Extract the [x, y] coordinate from the center of the cell holding the provided text.  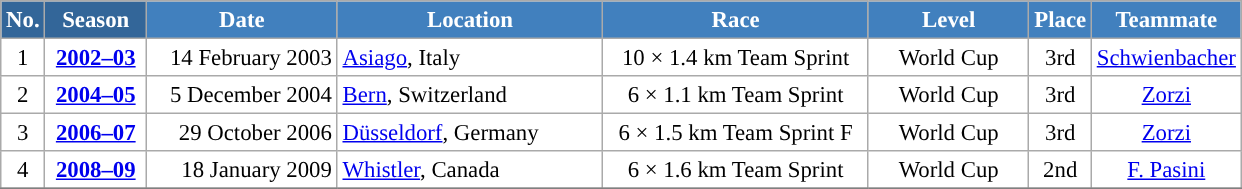
2 [23, 95]
Season [96, 20]
14 February 2003 [242, 58]
No. [23, 20]
2008–09 [96, 170]
29 October 2006 [242, 133]
Whistler, Canada [470, 170]
1 [23, 58]
Location [470, 20]
Place [1060, 20]
10 × 1.4 km Team Sprint [736, 58]
Date [242, 20]
Race [736, 20]
18 January 2009 [242, 170]
Bern, Switzerland [470, 95]
5 December 2004 [242, 95]
2002–03 [96, 58]
Asiago, Italy [470, 58]
6 × 1.5 km Team Sprint F [736, 133]
F. Pasini [1166, 170]
3 [23, 133]
6 × 1.6 km Team Sprint [736, 170]
Schwienbacher [1166, 58]
2004–05 [96, 95]
Teammate [1166, 20]
2006–07 [96, 133]
Düsseldorf, Germany [470, 133]
4 [23, 170]
6 × 1.1 km Team Sprint [736, 95]
2nd [1060, 170]
Level [948, 20]
